Locate the cell with the specified text and output its (x, y) center coordinate. 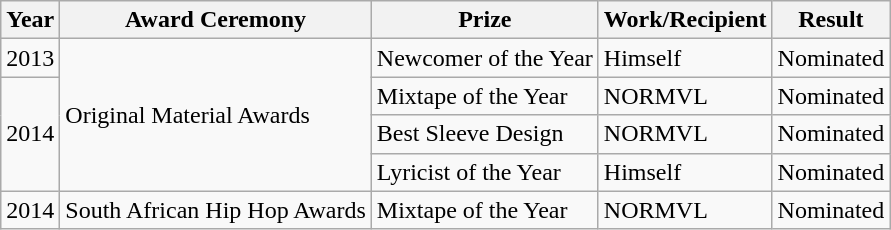
Lyricist of the Year (484, 172)
Award Ceremony (216, 20)
Year (30, 20)
2013 (30, 58)
Work/Recipient (685, 20)
South African Hip Hop Awards (216, 210)
Best Sleeve Design (484, 134)
Newcomer of the Year (484, 58)
Original Material Awards (216, 115)
Result (831, 20)
Prize (484, 20)
